Return (X, Y) of the center of cell containing provided text 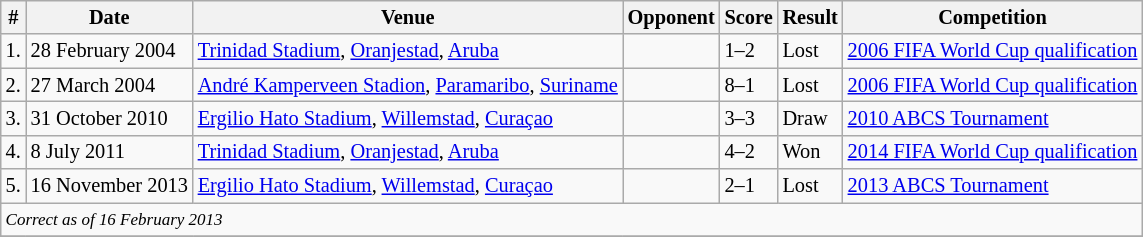
2013 ABCS Tournament (993, 186)
27 March 2004 (110, 85)
28 February 2004 (110, 51)
4–2 (749, 152)
3–3 (749, 118)
2. (14, 85)
Result (810, 17)
Competition (993, 17)
16 November 2013 (110, 186)
Opponent (672, 17)
André Kamperveen Stadion, Paramaribo, Suriname (408, 85)
8–1 (749, 85)
1. (14, 51)
Score (749, 17)
31 October 2010 (110, 118)
Correct as of 16 February 2013 (572, 219)
Draw (810, 118)
# (14, 17)
8 July 2011 (110, 152)
1–2 (749, 51)
Date (110, 17)
5. (14, 186)
3. (14, 118)
Won (810, 152)
2014 FIFA World Cup qualification (993, 152)
4. (14, 152)
Venue (408, 17)
2010 ABCS Tournament (993, 118)
2–1 (749, 186)
